Locate the cell with the specified text and output its (x, y) center coordinate. 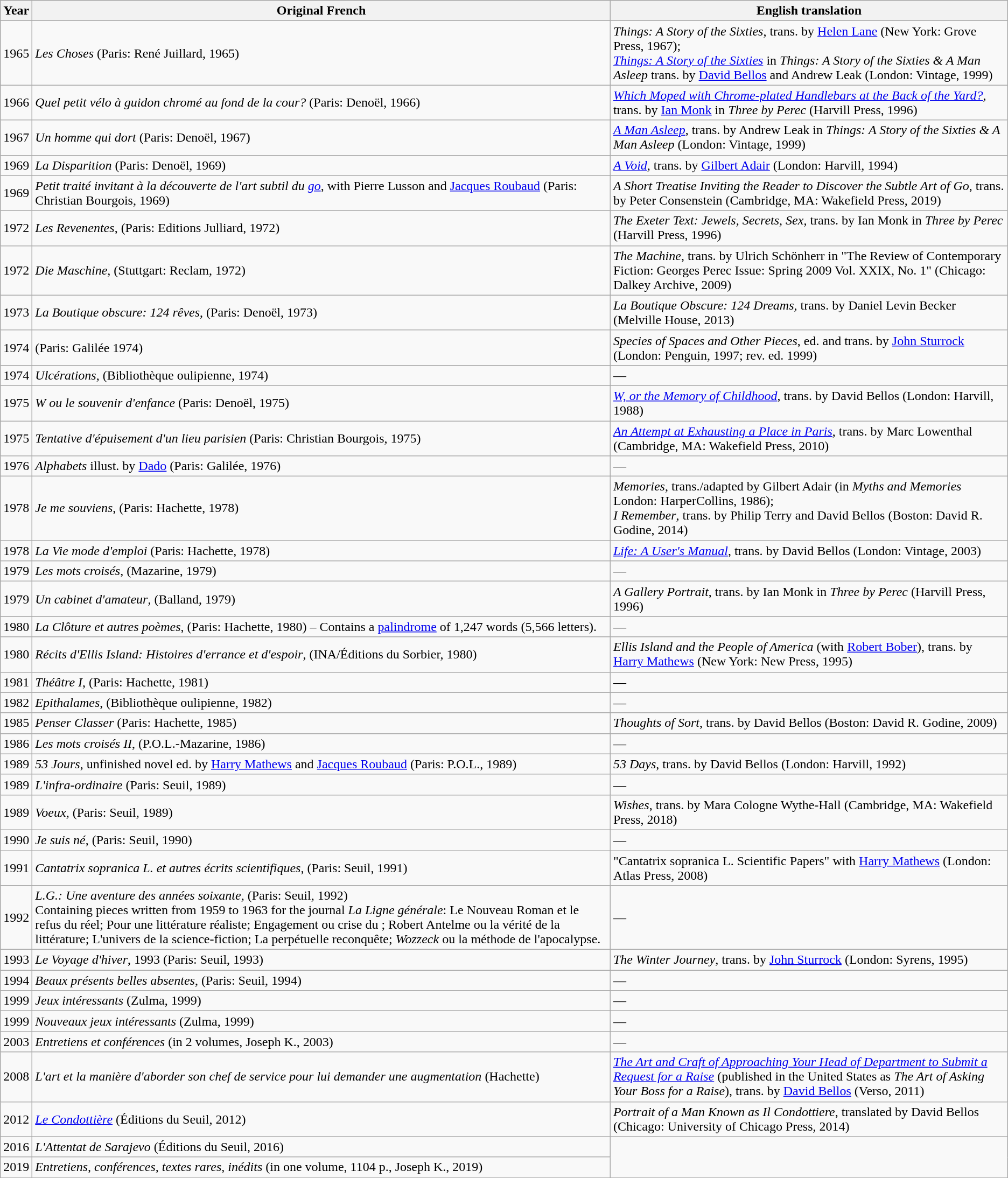
1982 (16, 703)
1992 (16, 917)
La Disparition (Paris: Denoël, 1969) (321, 165)
Tentative d'épuisement d'un lieu parisien (Paris: Christian Bourgois, 1975) (321, 438)
53 Days, trans. by David Bellos (London: Harvill, 1992) (809, 764)
2003 (16, 1042)
1985 (16, 723)
La Boutique obscure: 124 rêves, (Paris: Denoël, 1973) (321, 312)
1993 (16, 960)
1967 (16, 138)
Voeux, (Paris: Seuil, 1989) (321, 812)
Cantatrix sopranica L. et autres écrits scientifiques, (Paris: Seuil, 1991) (321, 868)
Species of Spaces and Other Pieces, ed. and trans. by John Sturrock (London: Penguin, 1997; rev. ed. 1999) (809, 348)
Jeux intéressants (Zulma, 1999) (321, 1001)
Which Moped with Chrome-plated Handlebars at the Back of the Yard?, trans. by Ian Monk in Three by Perec (Harvill Press, 1996) (809, 102)
The Exeter Text: Jewels, Secrets, Sex, trans. by Ian Monk in Three by Perec (Harvill Press, 1996) (809, 228)
Je suis né, (Paris: Seuil, 1990) (321, 840)
1965 (16, 53)
"Cantatrix sopranica L. Scientific Papers" with Harry Mathews (London: Atlas Press, 2008) (809, 868)
Original French (321, 11)
A Void, trans. by Gilbert Adair (London: Harvill, 1994) (809, 165)
The Winter Journey, trans. by John Sturrock (London: Syrens, 1995) (809, 960)
Un homme qui dort (Paris: Denoël, 1967) (321, 138)
1986 (16, 744)
L'infra-ordinaire (Paris: Seuil, 1989) (321, 784)
Epithalames, (Bibliothèque oulipienne, 1982) (321, 703)
Year (16, 11)
Petit traité invitant à la découverte de l'art subtil du go, with Pierre Lusson and Jacques Roubaud (Paris: Christian Bourgois, 1969) (321, 193)
Wishes, trans. by Mara Cologne Wythe-Hall (Cambridge, MA: Wakefield Press, 2018) (809, 812)
Portrait of a Man Known as Il Condottiere, translated by David Bellos (Chicago: University of Chicago Press, 2014) (809, 1119)
English translation (809, 11)
A Short Treatise Inviting the Reader to Discover the Subtle Art of Go, trans. by Peter Consenstein (Cambridge, MA: Wakefield Press, 2019) (809, 193)
A Man Asleep, trans. by Andrew Leak in Things: A Story of the Sixties & A Man Asleep (London: Vintage, 1999) (809, 138)
Entretiens, conférences, textes rares, inédits (in one volume, 1104 p., Joseph K., 2019) (321, 1167)
1991 (16, 868)
Nouveaux jeux intéressants (Zulma, 1999) (321, 1021)
Die Maschine, (Stuttgart: Reclam, 1972) (321, 270)
Life: A User's Manual, trans. by David Bellos (London: Vintage, 2003) (809, 551)
Le Condottière (Éditions du Seuil, 2012) (321, 1119)
Je me souviens, (Paris: Hachette, 1978) (321, 508)
2019 (16, 1167)
La Vie mode d'emploi (Paris: Hachette, 1978) (321, 551)
2016 (16, 1147)
Le Voyage d'hiver, 1993 (Paris: Seuil, 1993) (321, 960)
Un cabinet d'amateur, (Balland, 1979) (321, 599)
Les Choses (Paris: René Juillard, 1965) (321, 53)
L'art et la manière d'aborder son chef de service pour lui demander une augmentation (Hachette) (321, 1077)
1994 (16, 980)
Ulcérations, (Bibliothèque oulipienne, 1974) (321, 375)
La Boutique Obscure: 124 Dreams, trans. by Daniel Levin Becker (Melville House, 2013) (809, 312)
Ellis Island and the People of America (with Robert Bober), trans. by Harry Mathews (New York: New Press, 1995) (809, 655)
Les mots croisés, (Mazarine, 1979) (321, 571)
1976 (16, 466)
Thoughts of Sort, trans. by David Bellos (Boston: David R. Godine, 2009) (809, 723)
1981 (16, 682)
53 Jours, unfinished novel ed. by Harry Mathews and Jacques Roubaud (Paris: P.O.L., 1989) (321, 764)
An Attempt at Exhausting a Place in Paris, trans. by Marc Lowenthal (Cambridge, MA: Wakefield Press, 2010) (809, 438)
Théâtre I, (Paris: Hachette, 1981) (321, 682)
Les Revenentes, (Paris: Editions Julliard, 1972) (321, 228)
1973 (16, 312)
A Gallery Portrait, trans. by Ian Monk in Three by Perec (Harvill Press, 1996) (809, 599)
Récits d'Ellis Island: Histoires d'errance et d'espoir, (INA/Éditions du Sorbier, 1980) (321, 655)
1990 (16, 840)
Beaux présents belles absentes, (Paris: Seuil, 1994) (321, 980)
1966 (16, 102)
Penser Classer (Paris: Hachette, 1985) (321, 723)
(Paris: Galilée 1974) (321, 348)
2012 (16, 1119)
Quel petit vélo à guidon chromé au fond de la cour? (Paris: Denoël, 1966) (321, 102)
L'Attentat de Sarajevo (Éditions du Seuil, 2016) (321, 1147)
La Clôture et autres poèmes, (Paris: Hachette, 1980) – Contains a palindrome of 1,247 words (5,566 letters). (321, 627)
2008 (16, 1077)
Alphabets illust. by Dado (Paris: Galilée, 1976) (321, 466)
Les mots croisés II, (P.O.L.-Mazarine, 1986) (321, 744)
W, or the Memory of Childhood, trans. by David Bellos (London: Harvill, 1988) (809, 403)
W ou le souvenir d'enfance (Paris: Denoël, 1975) (321, 403)
Entretiens et conférences (in 2 volumes, Joseph K., 2003) (321, 1042)
